Locate the cell with the specified text and output its [X, Y] center coordinate. 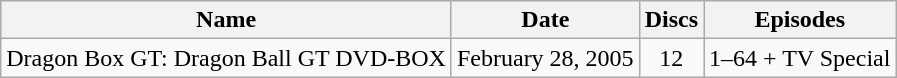
Date [545, 20]
Name [226, 20]
Dragon Box GT: Dragon Ball GT DVD-BOX [226, 58]
1–64 + TV Special [800, 58]
Episodes [800, 20]
February 28, 2005 [545, 58]
Discs [671, 20]
12 [671, 58]
